Capture the cell that displays the provided text and extract its [X, Y] central coordinate. 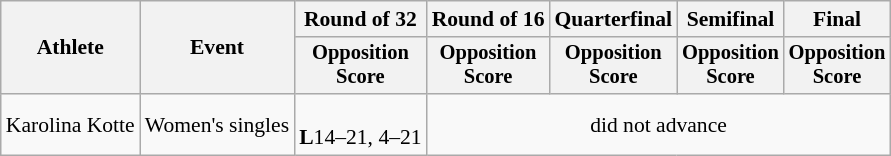
Karolina Kotte [70, 124]
Quarterfinal [613, 19]
did not advance [659, 124]
L14–21, 4–21 [360, 124]
Round of 16 [488, 19]
Semifinal [730, 19]
Round of 32 [360, 19]
Final [838, 19]
Event [217, 48]
Women's singles [217, 124]
Athlete [70, 48]
